Determine the (x, y) coordinate at the center of the cell enclosing the given text.  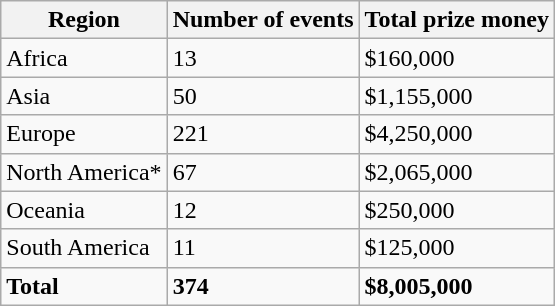
Total prize money (456, 20)
$250,000 (456, 210)
Europe (84, 134)
374 (263, 286)
12 (263, 210)
Total (84, 286)
$1,155,000 (456, 96)
South America (84, 248)
67 (263, 172)
Oceania (84, 210)
$8,005,000 (456, 286)
Africa (84, 58)
Asia (84, 96)
Number of events (263, 20)
Region (84, 20)
221 (263, 134)
11 (263, 248)
50 (263, 96)
$125,000 (456, 248)
North America* (84, 172)
$160,000 (456, 58)
$2,065,000 (456, 172)
13 (263, 58)
$4,250,000 (456, 134)
